Locate the cell with the specified text and output its [x, y] center coordinate. 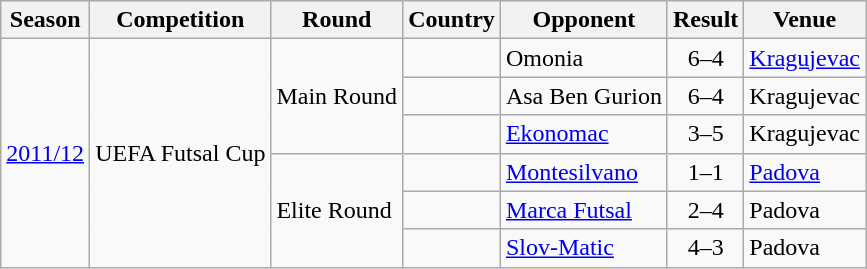
Season [46, 20]
Omonia [584, 58]
Marca Futsal [584, 210]
Country [452, 20]
Elite Round [337, 210]
2–4 [705, 210]
1–1 [705, 172]
Opponent [584, 20]
UEFA Futsal Cup [180, 153]
Round [337, 20]
Venue [805, 20]
Main Round [337, 96]
3–5 [705, 134]
Asa Ben Gurion [584, 96]
Result [705, 20]
Competition [180, 20]
4–3 [705, 248]
Ekonomac [584, 134]
Montesilvano [584, 172]
2011/12 [46, 153]
Slov-Matic [584, 248]
